For the text-containing cell, return its midpoint in [X, Y] coordinate format. 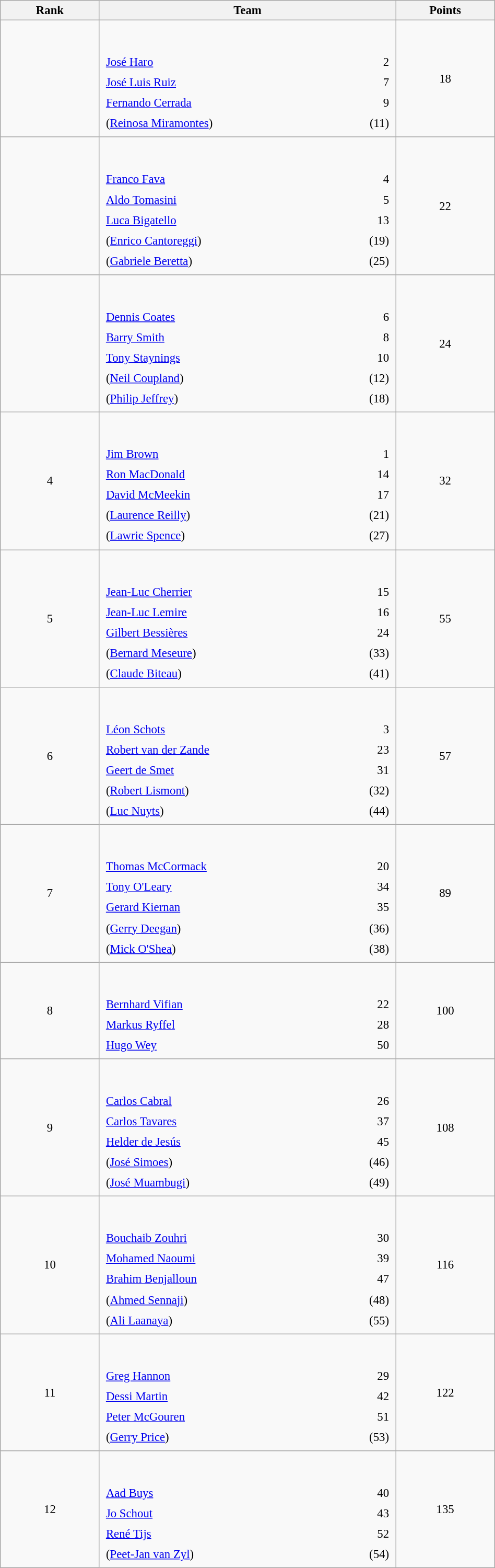
18 [445, 79]
32 [445, 481]
26 [360, 1101]
(Neil Coupland) [214, 378]
(Ahmed Sennaji) [217, 1299]
Bernhard Vifian [222, 1004]
Jean-Luc Cherrier [217, 592]
(Bernard Meseure) [217, 653]
Gilbert Bessières [217, 632]
Léon Schots [220, 729]
35 [364, 907]
Thomas McCormack 20 Tony O'Leary 34 Gerard Kiernan 35 (Gerry Deegan) (36) (Mick O'Shea) (38) [247, 894]
(Reinosa Miramontes) [221, 123]
(12) [359, 378]
(Laurence Reilly) [216, 515]
Aad Buys [216, 1493]
122 [445, 1392]
Points [445, 10]
José Haro 2 José Luis Ruiz 7 Fernando Cerrada 9 (Reinosa Miramontes) (11) [247, 79]
Jim Brown 1 Ron MacDonald 14 David McMeekin 17 (Laurence Reilly) (21) (Lawrie Spence) (27) [247, 481]
43 [361, 1513]
(Peet-Jan van Zyl) [216, 1554]
(11) [366, 123]
Helder de Jesús [215, 1142]
Bouchaib Zouhri [217, 1238]
51 [359, 1416]
Brahim Benjalloun [217, 1279]
(José Simoes) [215, 1162]
52 [361, 1534]
34 [364, 887]
Hugo Wey [222, 1045]
(21) [360, 515]
Luca Bigatello [218, 220]
Team [247, 10]
16 [362, 612]
(Philip Jeffrey) [214, 398]
Tony O'Leary [219, 887]
108 [445, 1128]
(25) [363, 261]
(32) [365, 790]
(36) [364, 928]
Gerard Kiernan [219, 907]
28 [368, 1024]
135 [445, 1509]
45 [360, 1142]
David McMeekin [216, 495]
50 [368, 1045]
(44) [365, 811]
Thomas McCormack [219, 867]
(19) [363, 240]
Dennis Coates [214, 317]
(33) [362, 653]
Barry Smith [214, 337]
31 [365, 770]
(Gabriele Beretta) [218, 261]
René Tijs [216, 1534]
40 [361, 1493]
Robert van der Zande [220, 750]
Bouchaib Zouhri 30 Mohamed Naoumi 39 Brahim Benjalloun 47 (Ahmed Sennaji) (48) (Ali Laanaya) (55) [247, 1265]
Carlos Tavares [215, 1121]
12 [50, 1509]
55 [445, 619]
Fernando Cerrada [221, 103]
(Gerry Price) [214, 1437]
11 [50, 1392]
Aad Buys 40 Jo Schout 43 René Tijs 52 (Peet-Jan van Zyl) (54) [247, 1509]
Dennis Coates 6 Barry Smith 8 Tony Staynings 10 (Neil Coupland) (12) (Philip Jeffrey) (18) [247, 344]
Greg Hannon 29 Dessi Martin 42 Peter McGouren 51 (Gerry Price) (53) [247, 1392]
(49) [360, 1182]
(46) [360, 1162]
Peter McGouren [214, 1416]
Léon Schots 3 Robert van der Zande 23 Geert de Smet 31 (Robert Lismont) (32) (Luc Nuyts) (44) [247, 756]
(27) [360, 536]
23 [365, 750]
(Gerry Deegan) [219, 928]
Franco Fava 4 Aldo Tomasini 5 Luca Bigatello 13 (Enrico Cantoreggi) (19) (Gabriele Beretta) (25) [247, 206]
30 [362, 1238]
89 [445, 894]
Jim Brown [216, 454]
José Haro [221, 62]
42 [359, 1396]
2 [366, 62]
20 [364, 867]
(54) [361, 1554]
(53) [359, 1437]
(José Muambugi) [215, 1182]
(38) [364, 948]
3 [365, 729]
37 [360, 1121]
(Enrico Cantoreggi) [218, 240]
Dessi Martin [214, 1396]
Markus Ryffel [222, 1024]
15 [362, 592]
Mohamed Naoumi [217, 1259]
(Mick O'Shea) [219, 948]
47 [362, 1279]
Jo Schout [216, 1513]
17 [360, 495]
29 [359, 1376]
Greg Hannon [214, 1376]
(Claude Biteau) [217, 673]
13 [363, 220]
(Lawrie Spence) [216, 536]
(Robert Lismont) [220, 790]
Jean-Luc Lemire [217, 612]
(Ali Laanaya) [217, 1320]
Ron MacDonald [216, 475]
(48) [362, 1299]
(41) [362, 673]
14 [360, 475]
Carlos Cabral 26 Carlos Tavares 37 Helder de Jesús 45 (José Simoes) (46) (José Muambugi) (49) [247, 1128]
José Luis Ruiz [221, 83]
(18) [359, 398]
Franco Fava [218, 179]
Rank [50, 10]
Carlos Cabral [215, 1101]
(55) [362, 1320]
57 [445, 756]
39 [362, 1259]
Jean-Luc Cherrier 15 Jean-Luc Lemire 16 Gilbert Bessières 24 (Bernard Meseure) (33) (Claude Biteau) (41) [247, 619]
116 [445, 1265]
Tony Staynings [214, 358]
(Luc Nuyts) [220, 811]
100 [445, 1011]
Aldo Tomasini [218, 200]
Bernhard Vifian 22 Markus Ryffel 28 Hugo Wey 50 [247, 1011]
1 [360, 454]
Geert de Smet [220, 770]
